Capture the cell that displays the provided text and extract its [x, y] central coordinate. 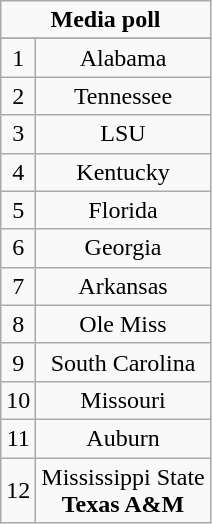
Kentucky [123, 172]
8 [18, 324]
2 [18, 96]
Ole Miss [123, 324]
10 [18, 400]
1 [18, 58]
Auburn [123, 438]
Tennessee [123, 96]
4 [18, 172]
Mississippi StateTexas A&M [123, 490]
Florida [123, 210]
9 [18, 362]
3 [18, 134]
11 [18, 438]
Arkansas [123, 286]
5 [18, 210]
6 [18, 248]
Alabama [123, 58]
LSU [123, 134]
7 [18, 286]
12 [18, 490]
Media poll [106, 20]
South Carolina [123, 362]
Georgia [123, 248]
Missouri [123, 400]
